Capture the cell that displays the provided text and extract its [x, y] central coordinate. 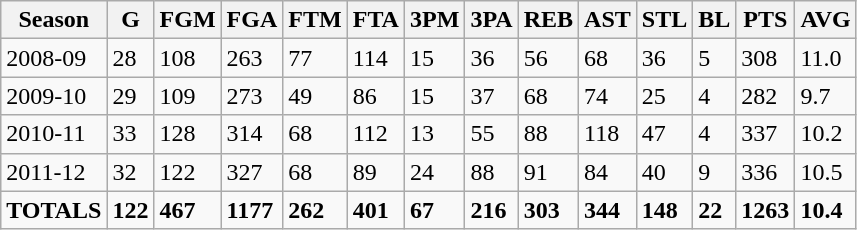
40 [664, 172]
10.4 [826, 210]
PTS [766, 20]
273 [252, 96]
STL [664, 20]
67 [434, 210]
G [130, 20]
32 [130, 172]
29 [130, 96]
13 [434, 134]
49 [315, 96]
118 [608, 134]
77 [315, 58]
2008-09 [54, 58]
128 [188, 134]
10.2 [826, 134]
25 [664, 96]
314 [252, 134]
467 [188, 210]
1263 [766, 210]
2009-10 [54, 96]
2011-12 [54, 172]
344 [608, 210]
REB [548, 20]
1177 [252, 210]
262 [315, 210]
9.7 [826, 96]
401 [376, 210]
216 [492, 210]
47 [664, 134]
303 [548, 210]
3PM [434, 20]
89 [376, 172]
FTM [315, 20]
37 [492, 96]
AST [608, 20]
282 [766, 96]
FTA [376, 20]
FGM [188, 20]
AVG [826, 20]
55 [492, 134]
5 [714, 58]
10.5 [826, 172]
11.0 [826, 58]
91 [548, 172]
3PA [492, 20]
112 [376, 134]
Season [54, 20]
BL [714, 20]
74 [608, 96]
9 [714, 172]
22 [714, 210]
33 [130, 134]
FGA [252, 20]
28 [130, 58]
109 [188, 96]
327 [252, 172]
86 [376, 96]
24 [434, 172]
148 [664, 210]
TOTALS [54, 210]
336 [766, 172]
337 [766, 134]
108 [188, 58]
84 [608, 172]
114 [376, 58]
2010-11 [54, 134]
56 [548, 58]
263 [252, 58]
308 [766, 58]
